Determine the (X, Y) coordinate at the center of the cell enclosing the given text.  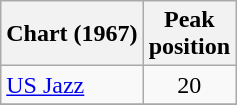
20 (189, 85)
Chart (1967) (72, 34)
Peakposition (189, 34)
US Jazz (72, 85)
